Identify which cell holds the provided text, then report its [x, y] central coordinate. 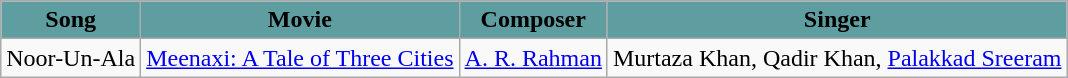
Singer [837, 20]
Song [71, 20]
Murtaza Khan, Qadir Khan, Palakkad Sreeram [837, 58]
A. R. Rahman [533, 58]
Movie [300, 20]
Meenaxi: A Tale of Three Cities [300, 58]
Composer [533, 20]
Noor-Un-Ala [71, 58]
